Return the (x, y) coordinate for the center point of the cell that contains the specified text.  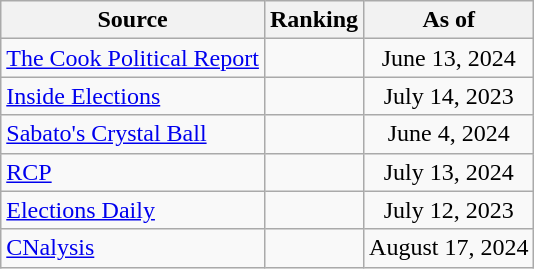
Ranking (314, 20)
CNalysis (133, 248)
Elections Daily (133, 210)
Inside Elections (133, 96)
July 13, 2024 (449, 172)
As of (449, 20)
July 12, 2023 (449, 210)
August 17, 2024 (449, 248)
July 14, 2023 (449, 96)
The Cook Political Report (133, 58)
RCP (133, 172)
June 4, 2024 (449, 134)
June 13, 2024 (449, 58)
Sabato's Crystal Ball (133, 134)
Source (133, 20)
